Identify which cell holds the provided text, then report its (x, y) central coordinate. 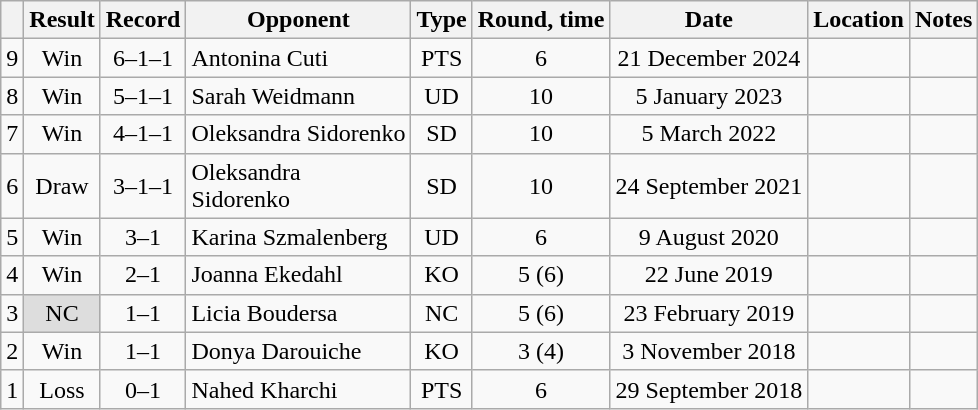
24 September 2021 (709, 186)
5–1–1 (143, 96)
23 February 2019 (709, 313)
Round, time (541, 20)
22 June 2019 (709, 275)
1 (12, 389)
8 (12, 96)
29 September 2018 (709, 389)
Joanna Ekedahl (298, 275)
4–1–1 (143, 134)
Draw (62, 186)
Notes (943, 20)
Sarah Weidmann (298, 96)
Licia Boudersa (298, 313)
Date (709, 20)
9 August 2020 (709, 237)
Nahed Kharchi (298, 389)
Donya Darouiche (298, 351)
5 (12, 237)
5 March 2022 (709, 134)
Record (143, 20)
OleksandraSidorenko (298, 186)
3–1 (143, 237)
0–1 (143, 389)
3 (4) (541, 351)
2 (12, 351)
Oleksandra Sidorenko (298, 134)
Loss (62, 389)
4 (12, 275)
Location (859, 20)
Result (62, 20)
Antonina Cuti (298, 58)
7 (12, 134)
21 December 2024 (709, 58)
3 (12, 313)
9 (12, 58)
5 January 2023 (709, 96)
3 November 2018 (709, 351)
6–1–1 (143, 58)
3–1–1 (143, 186)
2–1 (143, 275)
Opponent (298, 20)
Karina Szmalenberg (298, 237)
Type (442, 20)
